For the text-containing cell, return its midpoint in (x, y) coordinate format. 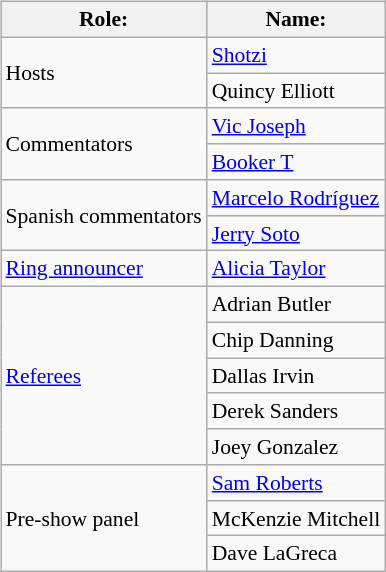
Ring announcer (103, 269)
Jerry Soto (296, 233)
Dave LaGreca (296, 554)
Alicia Taylor (296, 269)
Marcelo Rodríguez (296, 198)
Dallas Irvin (296, 376)
McKenzie Mitchell (296, 518)
Derek Sanders (296, 411)
Sam Roberts (296, 483)
Joey Gonzalez (296, 447)
Role: (103, 20)
Quincy Elliott (296, 91)
Hosts (103, 72)
Shotzi (296, 55)
Name: (296, 20)
Vic Joseph (296, 126)
Pre-show panel (103, 518)
Commentators (103, 144)
Referees (103, 376)
Booker T (296, 162)
Spanish commentators (103, 216)
Adrian Butler (296, 305)
Chip Danning (296, 340)
